Pinpoint the cell where the given text exists, returning its (X, Y) midpoint coordinate. 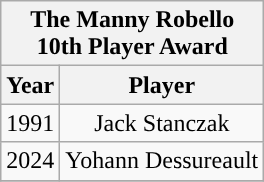
Player (162, 85)
2024 (30, 161)
Jack Stanczak (162, 123)
1991 (30, 123)
The Manny Robello 10th Player Award (132, 34)
Yohann Dessureault (162, 161)
Year (30, 85)
